Scan for the cell matching the given text and deliver its (X, Y) coordinate at center. 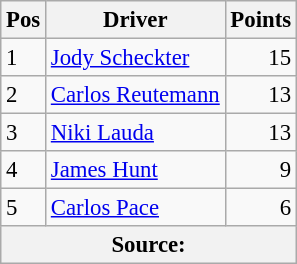
Source: (149, 245)
5 (24, 208)
Driver (136, 20)
Niki Lauda (136, 133)
15 (260, 58)
9 (260, 170)
Carlos Reutemann (136, 95)
1 (24, 58)
James Hunt (136, 170)
Pos (24, 20)
2 (24, 95)
Carlos Pace (136, 208)
Jody Scheckter (136, 58)
3 (24, 133)
6 (260, 208)
Points (260, 20)
4 (24, 170)
